Search for the cell housing the specified text and yield its (X, Y) center coordinate. 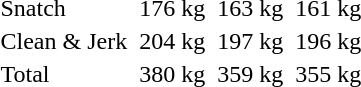
204 kg (172, 41)
197 kg (250, 41)
